Determine the (x, y) coordinate at the center of the cell enclosing the given text.  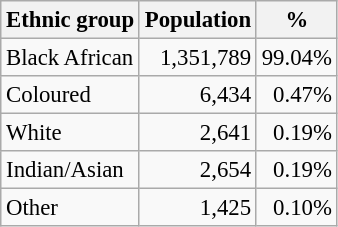
6,434 (198, 95)
White (70, 133)
0.47% (296, 95)
% (296, 20)
1,351,789 (198, 58)
Coloured (70, 95)
0.10% (296, 208)
Population (198, 20)
Indian/Asian (70, 170)
1,425 (198, 208)
Black African (70, 58)
2,641 (198, 133)
99.04% (296, 58)
Other (70, 208)
2,654 (198, 170)
Ethnic group (70, 20)
